Determine the [x, y] coordinate at the center of the cell enclosing the given text.  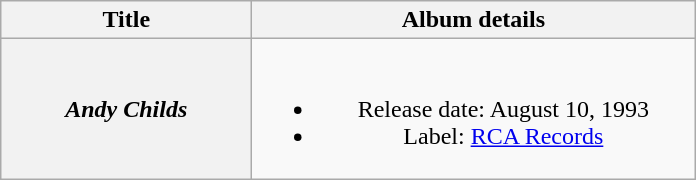
Album details [474, 20]
Release date: August 10, 1993Label: RCA Records [474, 109]
Title [126, 20]
Andy Childs [126, 109]
